Extract the [X, Y] coordinate from the center of the cell holding the provided text.  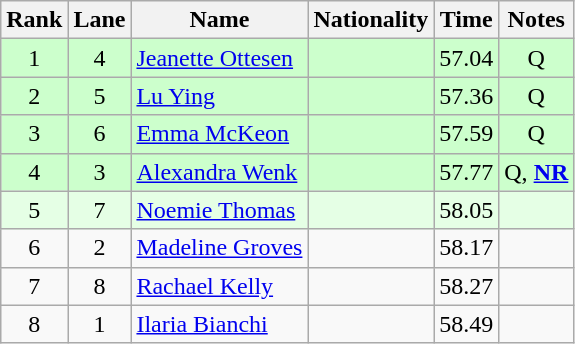
57.77 [466, 172]
58.05 [466, 210]
58.49 [466, 324]
Lu Ying [220, 96]
Name [220, 20]
Emma McKeon [220, 134]
Rachael Kelly [220, 286]
Noemie Thomas [220, 210]
57.04 [466, 58]
Alexandra Wenk [220, 172]
Lane [100, 20]
Jeanette Ottesen [220, 58]
58.17 [466, 248]
Q, NR [536, 172]
Time [466, 20]
Ilaria Bianchi [220, 324]
57.59 [466, 134]
Notes [536, 20]
57.36 [466, 96]
Madeline Groves [220, 248]
Rank [34, 20]
Nationality [371, 20]
58.27 [466, 286]
